Scan for the cell matching the given text and deliver its [X, Y] coordinate at center. 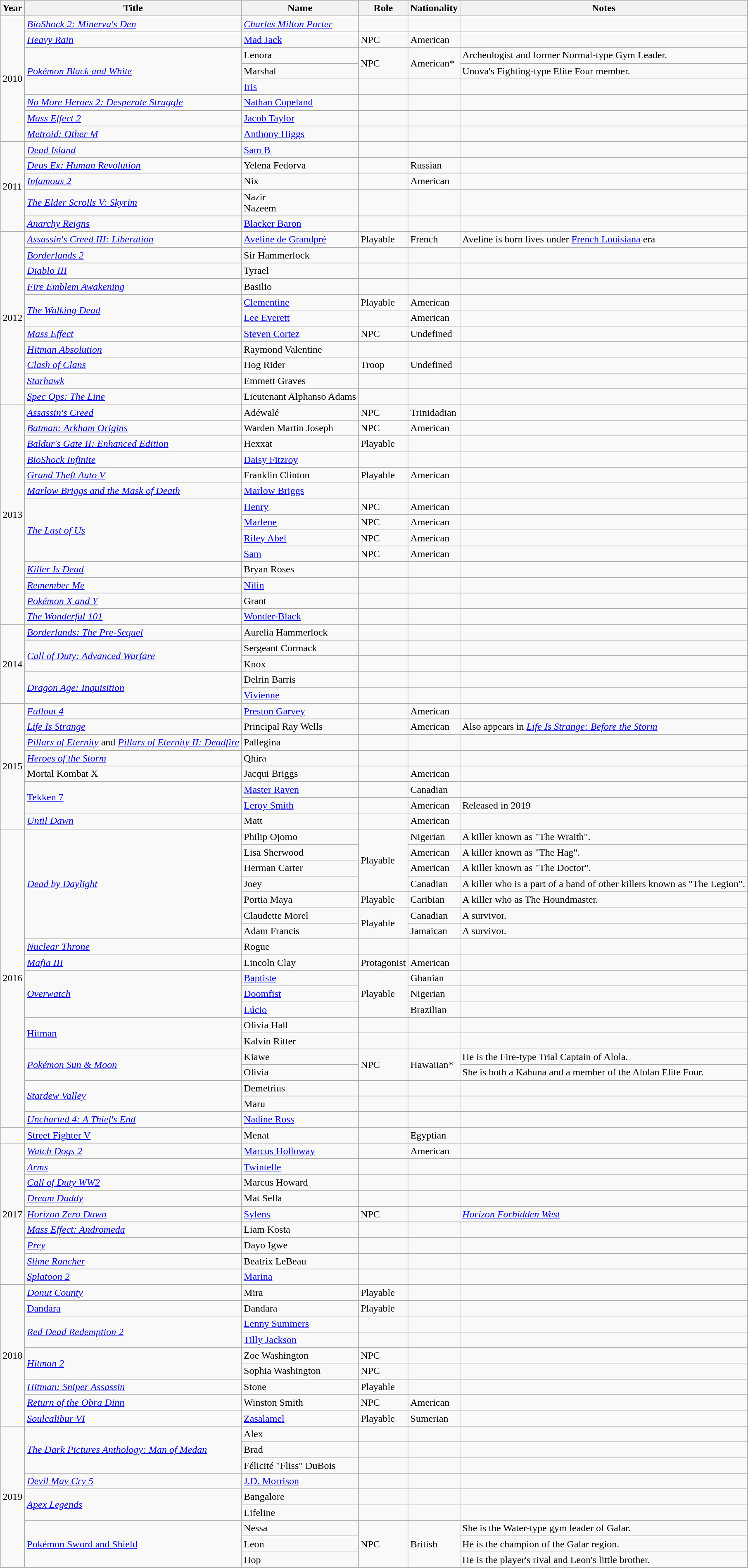
Mass Effect [133, 334]
2017 [12, 1214]
Killer Is Dead [133, 569]
Marlene [300, 522]
Protagonist [383, 963]
Jacqui Briggs [300, 774]
Lenora [300, 55]
Fallout 4 [133, 711]
Lenny Summers [300, 1324]
Alex [300, 1434]
Riley Abel [300, 538]
Emmett Graves [300, 381]
Life Is Strange [133, 727]
Diablo III [133, 271]
2019 [12, 1497]
Rogue [300, 946]
Sumerian [434, 1418]
Watch Dogs 2 [133, 1151]
Egyptian [434, 1135]
Assassin's Creed III: Liberation [133, 240]
Overwatch [133, 994]
Maru [300, 1104]
Batman: Arkham Origins [133, 428]
Lúcio [300, 1010]
Nathan Copeland [300, 102]
Blacker Baron [300, 224]
British [434, 1544]
Borderlands: The Pre-Sequel [133, 632]
Mass Effect: Andromeda [133, 1230]
Adam Francis [300, 931]
A killer who is a part of a band of other killers known as "The Legion". [604, 884]
Grant [300, 601]
He is the Fire-type Trial Captain of Alola. [604, 1057]
Leon [300, 1544]
A killer known as "The Wraith". [604, 837]
Trinidadian [434, 412]
Dayo Igwe [300, 1245]
Nilin [300, 585]
Tekken 7 [133, 797]
Slime Rancher [133, 1261]
Brad [300, 1449]
No More Heroes 2: Desperate Struggle [133, 102]
2018 [12, 1355]
Year [12, 8]
Henry [300, 507]
Tilly Jackson [300, 1340]
Sergeant Cormack [300, 648]
Splatoon 2 [133, 1277]
Pokémon X and Y [133, 601]
Kalvin Ritter [300, 1041]
Russian [434, 165]
Mortal Kombat X [133, 774]
French [434, 240]
Name [300, 8]
2011 [12, 187]
Clementine [300, 302]
Stone [300, 1387]
BioShock Infinite [133, 460]
Heroes of the Storm [133, 758]
2014 [12, 664]
Troop [383, 365]
Ghanian [434, 978]
Hitman: Sniper Assassin [133, 1387]
Fire Emblem Awakening [133, 287]
Hexxat [300, 444]
Pokémon Sun & Moon [133, 1065]
Zoe Washington [300, 1355]
She is both a Kahuna and a member of the Alolan Elite Four. [604, 1072]
Dead by Daylight [133, 884]
Knox [300, 664]
Metroid: Other M [133, 134]
Assassin's Creed [133, 412]
Lincoln Clay [300, 963]
Master Raven [300, 790]
Doomfist [300, 994]
Jacob Taylor [300, 118]
Dragon Age: Inquisition [133, 687]
Marlow Briggs and the Mask of Death [133, 491]
Horizon Forbidden West [604, 1214]
Raymond Valentine [300, 349]
Adéwalé [300, 412]
She is the Water-type gym leader of Galar. [604, 1528]
Franklin Clinton [300, 475]
Kiawe [300, 1057]
Matt [300, 821]
Nessa [300, 1528]
Grand Theft Auto V [133, 475]
Donut County [133, 1293]
J.D. Morrison [300, 1481]
Hog Rider [300, 365]
Olivia [300, 1072]
Apex Legends [133, 1505]
Jamaican [434, 931]
Hitman [133, 1033]
Olivia Hall [300, 1025]
Basilio [300, 287]
Horizon Zero Dawn [133, 1214]
Marshal [300, 71]
Aveline de Grandpré [300, 240]
Mat Sella [300, 1198]
Brazilian [434, 1010]
Lifeline [300, 1513]
A killer who as The Houndmaster. [604, 899]
Yelena Fedorva [300, 165]
Stardew Valley [133, 1096]
Unova's Fighting-type Elite Four member. [604, 71]
Hitman Absolution [133, 349]
Prey [133, 1245]
Soulcalibur VI [133, 1418]
Principal Ray Wells [300, 727]
Preston Garvey [300, 711]
Marcus Holloway [300, 1151]
Sir Hammerlock [300, 255]
Released in 2019 [604, 805]
He is the champion of the Galar region. [604, 1544]
Hawaiian* [434, 1065]
Lieutenant Alphanso Adams [300, 396]
Hitman 2 [133, 1363]
Baptiste [300, 978]
Also appears in Life Is Strange: Before the Storm [604, 727]
Zasalamel [300, 1418]
Nationality [434, 8]
Joey [300, 884]
The Last of Us [133, 530]
Warden Martin Joseph [300, 428]
2016 [12, 978]
Spec Ops: The Line [133, 396]
Nuclear Throne [133, 946]
Nadine Ross [300, 1120]
Notes [604, 8]
Mira [300, 1293]
Arms [133, 1167]
Infamous 2 [133, 181]
Lee Everett [300, 318]
Baldur's Gate II: Enhanced Edition [133, 444]
Menat [300, 1135]
American* [434, 63]
The Dark Pictures Anthology: Man of Medan [133, 1449]
Vivienne [300, 695]
Marina [300, 1277]
Devil May Cry 5 [133, 1481]
Role [383, 8]
A killer known as "The Hag". [604, 852]
Bryan Roses [300, 569]
Dead Island [133, 149]
Marcus Howard [300, 1182]
2013 [12, 515]
Demetrius [300, 1088]
2015 [12, 766]
The Wonderful 101 [133, 617]
Philip Ojomo [300, 837]
Call of Duty WW2 [133, 1182]
Winston Smith [300, 1402]
Aurelia Hammerlock [300, 632]
Caribian [434, 899]
Anarchy Reigns [133, 224]
Hop [300, 1560]
Wonder-Black [300, 617]
Claudette Morel [300, 915]
Daisy Fitzroy [300, 460]
Remember Me [133, 585]
Sam B [300, 149]
Mass Effect 2 [133, 118]
Pillars of Eternity and Pillars of Eternity II: Deadfire [133, 742]
Nix [300, 181]
The Walking Dead [133, 310]
Qhira [300, 758]
Steven Cortez [300, 334]
He is the player's rival and Leon's little brother. [604, 1560]
Marlow Briggs [300, 491]
Pokémon Black and White [133, 71]
Archeologist and former Normal-type Gym Leader. [604, 55]
Borderlands 2 [133, 255]
2010 [12, 79]
Until Dawn [133, 821]
Starhawk [133, 381]
Uncharted 4: A Thief's End [133, 1120]
Street Fighter V [133, 1135]
Bangalore [300, 1497]
Mad Jack [300, 40]
Pokémon Sword and Shield [133, 1544]
Sam [300, 554]
Mafia III [133, 963]
Deus Ex: Human Revolution [133, 165]
Herman Carter [300, 868]
Pallegina [300, 742]
Heavy Rain [133, 40]
Title [133, 8]
Beatrix LeBeau [300, 1261]
Liam Kosta [300, 1230]
Sophia Washington [300, 1371]
Iris [300, 87]
Félicité "Fliss" DuBois [300, 1466]
Tyrael [300, 271]
Dream Daddy [133, 1198]
Return of the Obra Dinn [133, 1402]
Lisa Sherwood [300, 852]
Portia Maya [300, 899]
A killer known as "The Doctor". [604, 868]
Red Dead Redemption 2 [133, 1332]
Leroy Smith [300, 805]
Clash of Clans [133, 365]
BioShock 2: Minerva's Den [133, 24]
NazirNazeem [300, 202]
Aveline is born lives under French Louisiana era [604, 240]
The Elder Scrolls V: Skyrim [133, 202]
2012 [12, 318]
Delrin Barris [300, 679]
Sylens [300, 1214]
Twintelle [300, 1167]
Call of Duty: Advanced Warfare [133, 656]
Anthony Higgs [300, 134]
Charles Milton Porter [300, 24]
